For the text-containing cell, return its midpoint in [X, Y] coordinate format. 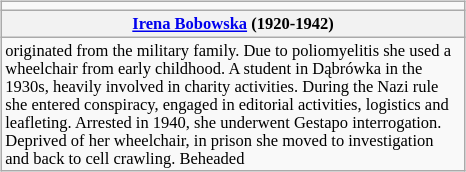
Irena Bobowska (1920-1942) [233, 24]
